Determine the (X, Y) coordinate at the center of the cell enclosing the given text.  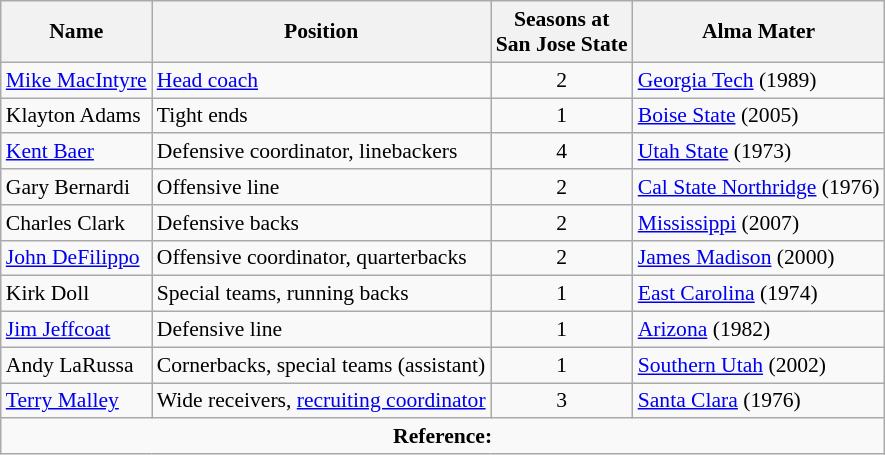
James Madison (2000) (759, 258)
Charles Clark (76, 223)
Offensive coordinator, quarterbacks (322, 258)
East Carolina (1974) (759, 294)
Mississippi (2007) (759, 223)
Alma Mater (759, 32)
4 (562, 152)
Mike MacIntyre (76, 80)
John DeFilippo (76, 258)
Defensive line (322, 330)
Wide receivers, recruiting coordinator (322, 401)
Southern Utah (2002) (759, 365)
Offensive line (322, 187)
Special teams, running backs (322, 294)
Kent Baer (76, 152)
3 (562, 401)
Reference: (443, 437)
Santa Clara (1976) (759, 401)
Name (76, 32)
Gary Bernardi (76, 187)
Utah State (1973) (759, 152)
Tight ends (322, 116)
Georgia Tech (1989) (759, 80)
Andy LaRussa (76, 365)
Position (322, 32)
Cornerbacks, special teams (assistant) (322, 365)
Terry Malley (76, 401)
Jim Jeffcoat (76, 330)
Head coach (322, 80)
Seasons atSan Jose State (562, 32)
Cal State Northridge (1976) (759, 187)
Klayton Adams (76, 116)
Defensive backs (322, 223)
Boise State (2005) (759, 116)
Defensive coordinator, linebackers (322, 152)
Arizona (1982) (759, 330)
Kirk Doll (76, 294)
